Return [X, Y] of the center of cell containing provided text 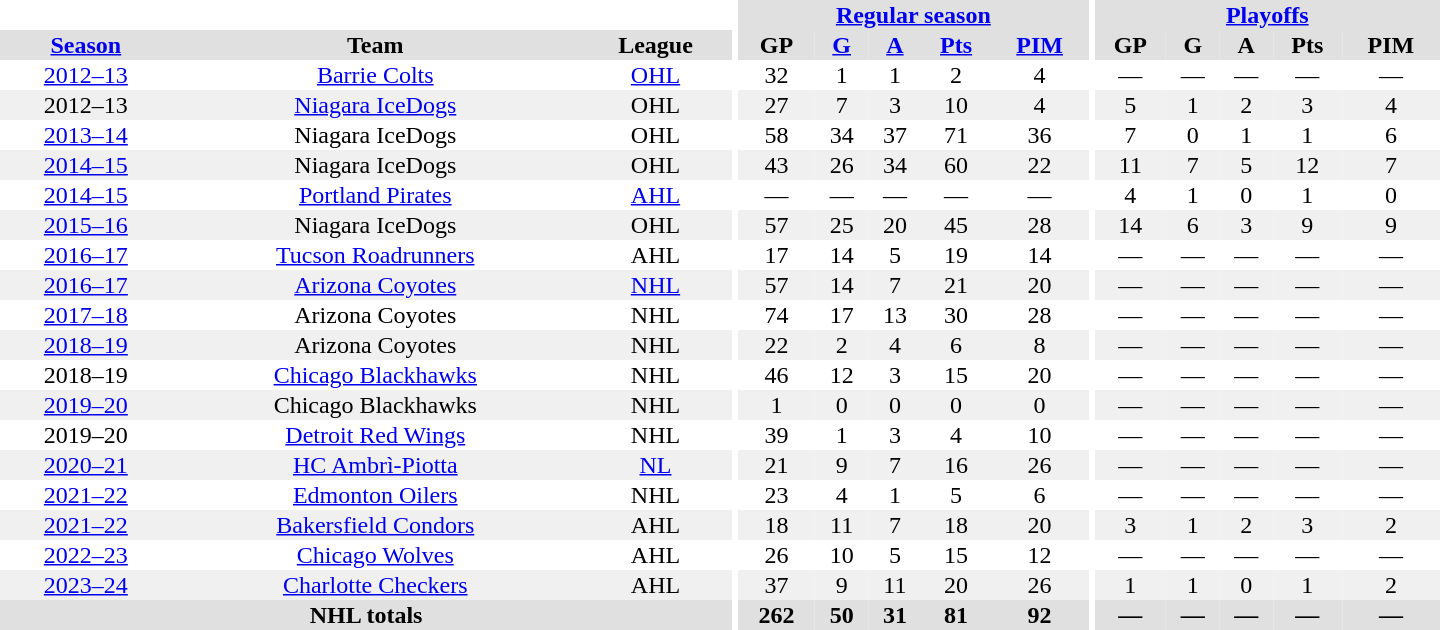
Chicago Wolves [376, 555]
Edmonton Oilers [376, 495]
2017–18 [86, 315]
262 [776, 615]
23 [776, 495]
45 [956, 225]
HC Ambrì-Piotta [376, 465]
32 [776, 75]
Playoffs [1268, 15]
30 [956, 315]
Bakersfield Condors [376, 525]
16 [956, 465]
2015–16 [86, 225]
36 [1040, 135]
27 [776, 105]
League [656, 45]
74 [776, 315]
Regular season [914, 15]
2020–21 [86, 465]
58 [776, 135]
8 [1040, 345]
39 [776, 435]
NL [656, 465]
NHL totals [366, 615]
Team [376, 45]
13 [894, 315]
Tucson Roadrunners [376, 255]
19 [956, 255]
81 [956, 615]
92 [1040, 615]
43 [776, 165]
31 [894, 615]
Charlotte Checkers [376, 585]
Portland Pirates [376, 195]
50 [842, 615]
2022–23 [86, 555]
Barrie Colts [376, 75]
Detroit Red Wings [376, 435]
60 [956, 165]
Season [86, 45]
25 [842, 225]
2013–14 [86, 135]
71 [956, 135]
46 [776, 375]
2023–24 [86, 585]
